Return the (X, Y) coordinate for the center point of the cell that contains the specified text.  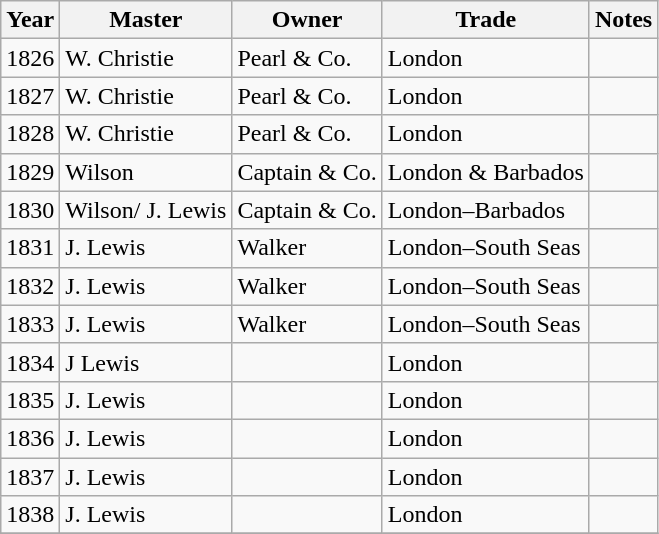
Trade (486, 20)
1833 (30, 324)
1830 (30, 210)
1832 (30, 286)
1835 (30, 400)
1838 (30, 515)
1831 (30, 248)
London–Barbados (486, 210)
1834 (30, 362)
1826 (30, 58)
1837 (30, 477)
Owner (307, 20)
1827 (30, 96)
1829 (30, 172)
Year (30, 20)
1836 (30, 438)
Notes (623, 20)
1828 (30, 134)
Wilson/ J. Lewis (146, 210)
London & Barbados (486, 172)
Wilson (146, 172)
J Lewis (146, 362)
Master (146, 20)
